Detect which cell encompasses the target text, then output its (x, y) center coordinate. 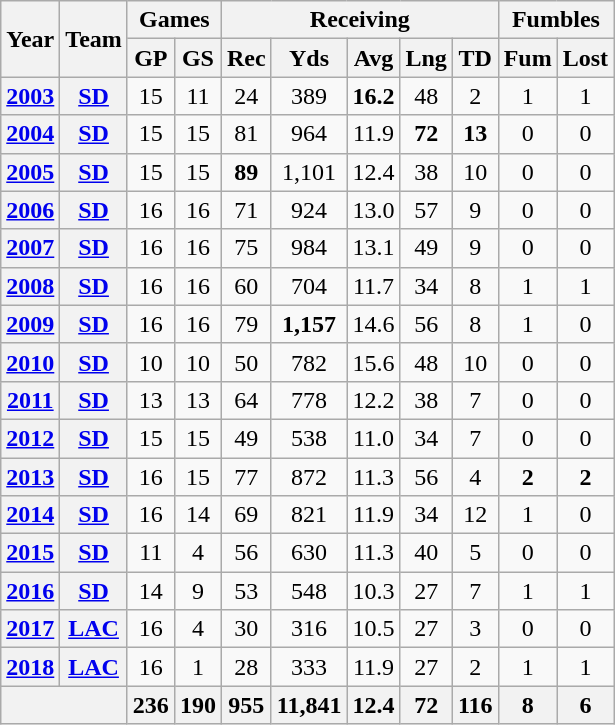
955 (246, 705)
10.5 (374, 629)
Fum (528, 58)
11,841 (309, 705)
924 (309, 210)
Rec (246, 58)
964 (309, 134)
2009 (30, 324)
2007 (30, 248)
79 (246, 324)
821 (309, 515)
89 (246, 172)
57 (426, 210)
389 (309, 96)
60 (246, 286)
71 (246, 210)
548 (309, 591)
316 (309, 629)
13.0 (374, 210)
2010 (30, 362)
11.0 (374, 438)
778 (309, 400)
2006 (30, 210)
2003 (30, 96)
2014 (30, 515)
2015 (30, 553)
75 (246, 248)
333 (309, 667)
704 (309, 286)
TD (475, 58)
Games (174, 20)
13.1 (374, 248)
50 (246, 362)
984 (309, 248)
2016 (30, 591)
3 (475, 629)
Lost (585, 58)
2017 (30, 629)
190 (198, 705)
116 (475, 705)
Fumbles (556, 20)
15.6 (374, 362)
69 (246, 515)
630 (309, 553)
2013 (30, 477)
16.2 (374, 96)
2008 (30, 286)
30 (246, 629)
Yds (309, 58)
2012 (30, 438)
782 (309, 362)
GP (150, 58)
64 (246, 400)
2005 (30, 172)
6 (585, 705)
10.3 (374, 591)
14.6 (374, 324)
538 (309, 438)
872 (309, 477)
1,101 (309, 172)
Year (30, 39)
2011 (30, 400)
Receiving (360, 20)
24 (246, 96)
Avg (374, 58)
77 (246, 477)
1,157 (309, 324)
Lng (426, 58)
11.7 (374, 286)
12.2 (374, 400)
40 (426, 553)
236 (150, 705)
81 (246, 134)
2018 (30, 667)
12 (475, 515)
28 (246, 667)
53 (246, 591)
2004 (30, 134)
GS (198, 58)
Team (94, 39)
5 (475, 553)
